From the cell containing the given text, extract its center point as [x, y] coordinate. 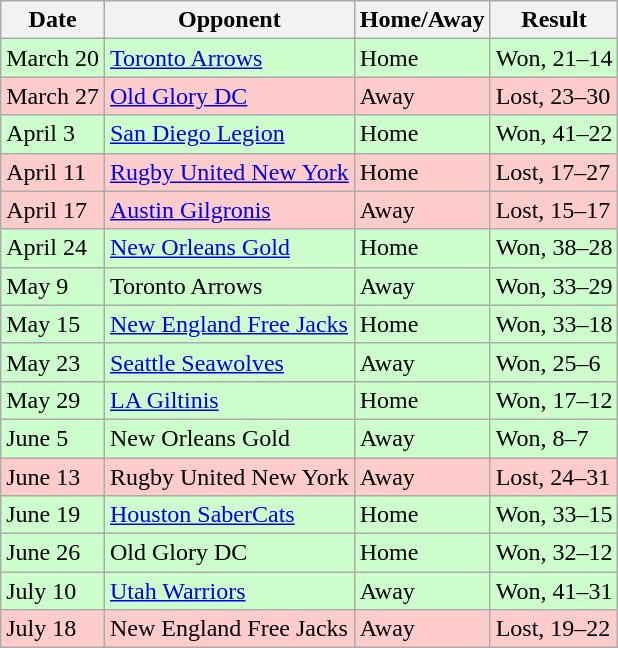
May 29 [53, 400]
Utah Warriors [229, 591]
May 23 [53, 362]
Lost, 17–27 [554, 172]
April 11 [53, 172]
San Diego Legion [229, 134]
Date [53, 20]
May 15 [53, 324]
April 3 [53, 134]
Won, 17–12 [554, 400]
June 19 [53, 515]
Won, 21–14 [554, 58]
April 24 [53, 248]
Home/Away [422, 20]
July 10 [53, 591]
LA Giltinis [229, 400]
Won, 33–29 [554, 286]
Lost, 24–31 [554, 477]
Won, 33–18 [554, 324]
Opponent [229, 20]
June 13 [53, 477]
Houston SaberCats [229, 515]
March 27 [53, 96]
Result [554, 20]
Lost, 15–17 [554, 210]
Won, 41–22 [554, 134]
May 9 [53, 286]
July 18 [53, 629]
Lost, 23–30 [554, 96]
March 20 [53, 58]
Won, 32–12 [554, 553]
Won, 38–28 [554, 248]
June 5 [53, 438]
June 26 [53, 553]
Won, 41–31 [554, 591]
Won, 25–6 [554, 362]
Austin Gilgronis [229, 210]
Won, 33–15 [554, 515]
April 17 [53, 210]
Won, 8–7 [554, 438]
Seattle Seawolves [229, 362]
Lost, 19–22 [554, 629]
